Provide the [X, Y] coordinate of the cell's center where the given text is located.  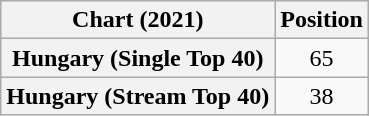
Hungary (Single Top 40) [138, 58]
65 [322, 58]
38 [322, 96]
Hungary (Stream Top 40) [138, 96]
Chart (2021) [138, 20]
Position [322, 20]
